Determine the (X, Y) coordinate at the center of the cell enclosing the given text.  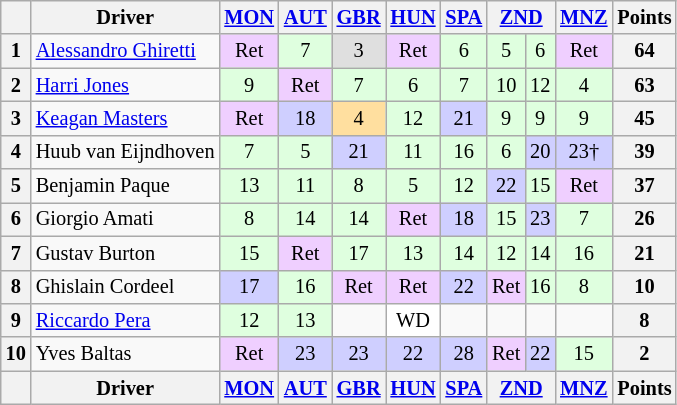
Ghislain Cordeel (126, 287)
63 (644, 85)
39 (644, 152)
WD (414, 320)
Huub van Eijndhoven (126, 152)
Benjamin Paque (126, 186)
Giorgio Amati (126, 219)
64 (644, 51)
Alessandro Ghiretti (126, 51)
Harri Jones (126, 85)
Gustav Burton (126, 253)
45 (644, 118)
Riccardo Pera (126, 320)
23† (584, 152)
26 (644, 219)
37 (644, 186)
20 (540, 152)
1 (16, 51)
Keagan Masters (126, 118)
28 (464, 354)
Yves Baltas (126, 354)
